Return (x, y) of the center of cell containing provided text 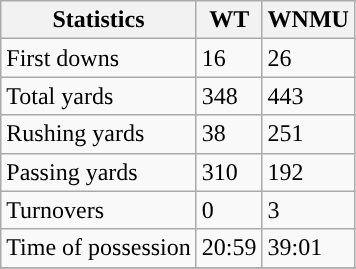
3 (308, 210)
Statistics (99, 20)
20:59 (229, 248)
348 (229, 96)
310 (229, 172)
WT (229, 20)
251 (308, 134)
443 (308, 96)
WNMU (308, 20)
38 (229, 134)
0 (229, 210)
Rushing yards (99, 134)
16 (229, 58)
First downs (99, 58)
26 (308, 58)
192 (308, 172)
Turnovers (99, 210)
Passing yards (99, 172)
39:01 (308, 248)
Time of possession (99, 248)
Total yards (99, 96)
